Return [x, y] of the center of cell containing provided text 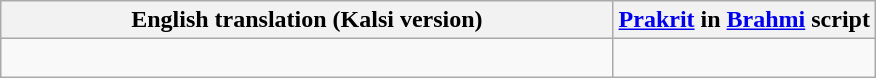
English translation (Kalsi version) [307, 20]
Prakrit in Brahmi script [744, 20]
